Determine the [x, y] coordinate at the center of the cell enclosing the given text.  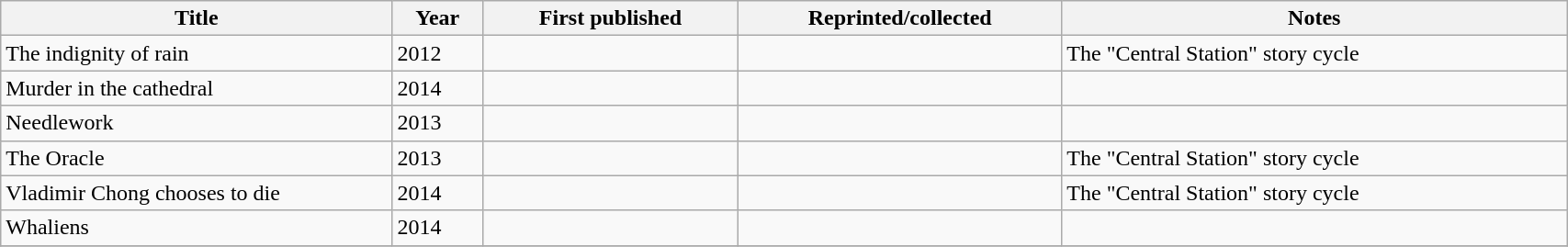
Vladimir Chong chooses to die [197, 193]
First published [611, 18]
Needlework [197, 123]
Title [197, 18]
Year [437, 18]
The Oracle [197, 158]
The indignity of rain [197, 53]
Notes [1314, 18]
Murder in the cathedral [197, 88]
Whaliens [197, 228]
Reprinted/collected [899, 18]
2012 [437, 53]
